Scan for the cell matching the given text and deliver its [X, Y] coordinate at center. 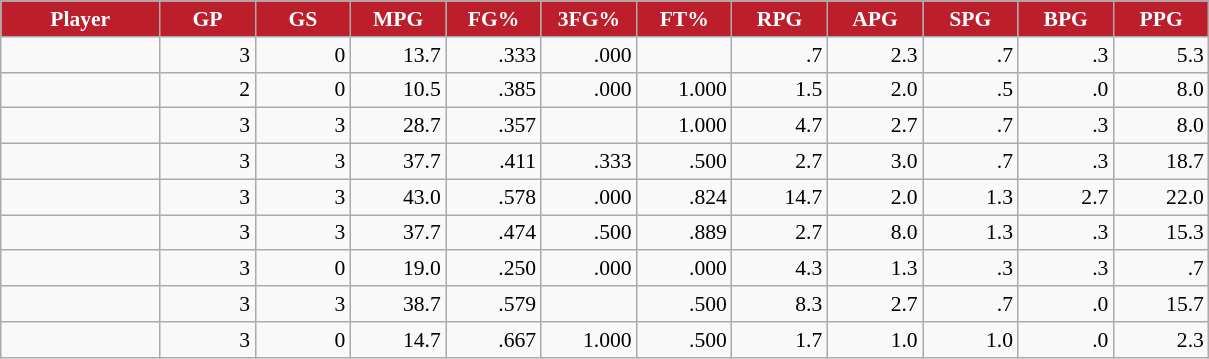
4.7 [780, 126]
1.7 [780, 340]
SPG [970, 19]
APG [874, 19]
19.0 [398, 269]
.667 [494, 340]
.578 [494, 197]
.250 [494, 269]
15.3 [1161, 233]
38.7 [398, 304]
.385 [494, 90]
5.3 [1161, 55]
.474 [494, 233]
3FG% [588, 19]
RPG [780, 19]
18.7 [1161, 162]
1.5 [780, 90]
28.7 [398, 126]
Player [80, 19]
22.0 [1161, 197]
.579 [494, 304]
13.7 [398, 55]
15.7 [1161, 304]
PPG [1161, 19]
FT% [684, 19]
10.5 [398, 90]
.889 [684, 233]
.824 [684, 197]
MPG [398, 19]
BPG [1066, 19]
2 [208, 90]
8.3 [780, 304]
3.0 [874, 162]
GP [208, 19]
.5 [970, 90]
43.0 [398, 197]
.411 [494, 162]
FG% [494, 19]
4.3 [780, 269]
GS [302, 19]
.357 [494, 126]
